Provide the (X, Y) coordinate of the cell's center where the given text is located.  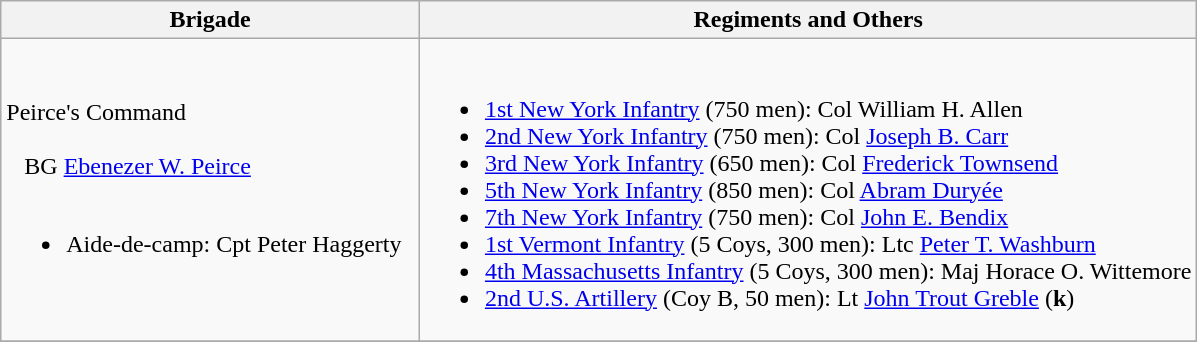
Peirce's Command BG Ebenezer W. Peirce Aide-de-camp: Cpt Peter Haggerty (210, 190)
Regiments and Others (808, 20)
Brigade (210, 20)
